Detect which cell encompasses the target text, then output its [x, y] center coordinate. 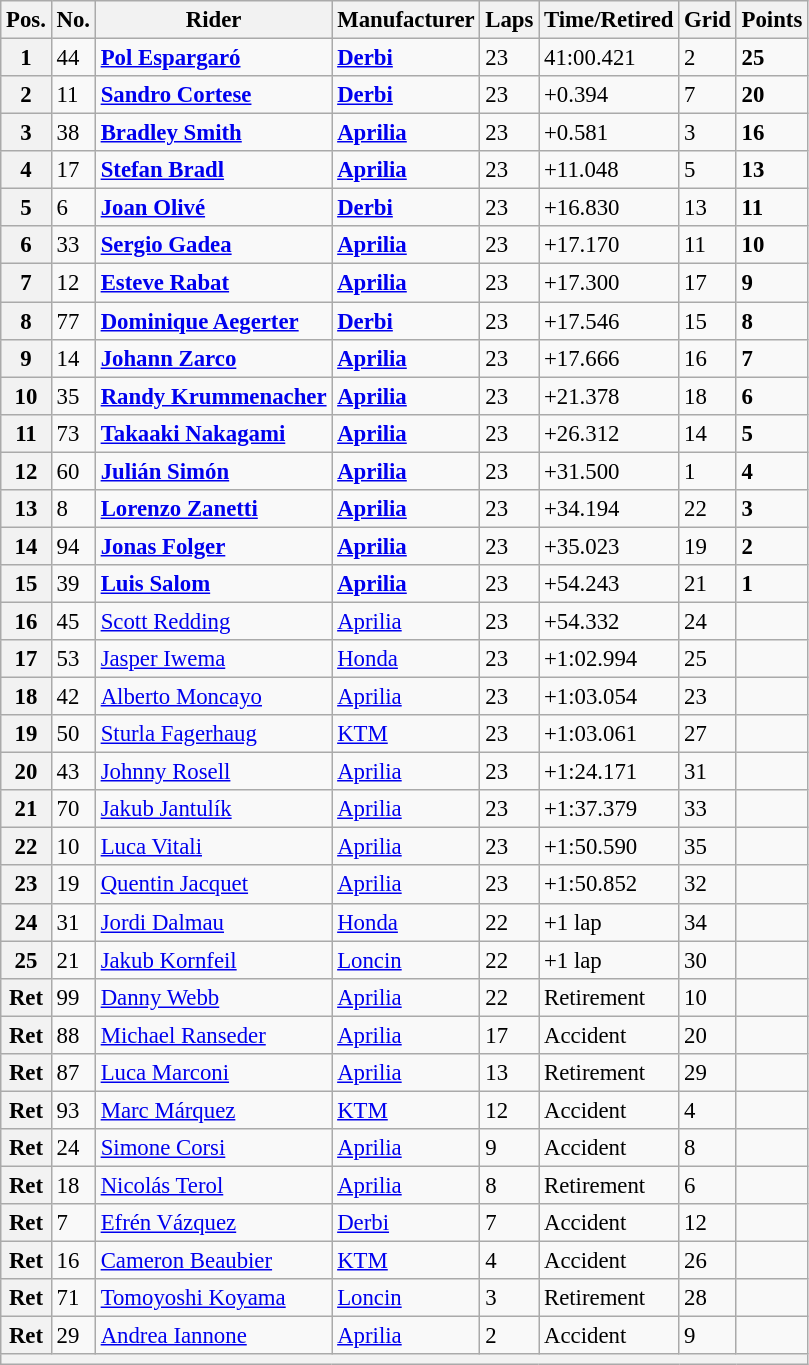
+0.581 [609, 133]
28 [708, 1298]
+11.048 [609, 170]
71 [73, 1298]
Tomoyoshi Koyama [214, 1298]
50 [73, 734]
+17.546 [609, 321]
Joan Olivé [214, 208]
45 [73, 621]
43 [73, 772]
No. [73, 20]
41:00.421 [609, 58]
Nicolás Terol [214, 1185]
Johnny Rosell [214, 772]
+1:24.171 [609, 772]
34 [708, 922]
39 [73, 584]
Laps [510, 20]
38 [73, 133]
Jasper Iwema [214, 659]
Luca Vitali [214, 847]
Cameron Beaubier [214, 1261]
Jakub Kornfeil [214, 960]
+31.500 [609, 471]
Luis Salom [214, 584]
Manufacturer [406, 20]
30 [708, 960]
70 [73, 809]
Jordi Dalmau [214, 922]
Johann Zarco [214, 358]
27 [708, 734]
99 [73, 997]
+1:50.852 [609, 885]
88 [73, 1035]
Jonas Folger [214, 546]
Sandro Cortese [214, 95]
+26.312 [609, 433]
Michael Ranseder [214, 1035]
+17.170 [609, 245]
Alberto Moncayo [214, 697]
+1:50.590 [609, 847]
53 [73, 659]
Pos. [26, 20]
73 [73, 433]
+17.666 [609, 358]
Simone Corsi [214, 1148]
Esteve Rabat [214, 283]
Sturla Fagerhaug [214, 734]
Bradley Smith [214, 133]
+35.023 [609, 546]
+1:03.054 [609, 697]
Jakub Jantulík [214, 809]
Points [772, 20]
87 [73, 1073]
Stefan Bradl [214, 170]
Sergio Gadea [214, 245]
+1:02.994 [609, 659]
+0.394 [609, 95]
Lorenzo Zanetti [214, 509]
Grid [708, 20]
Efrén Vázquez [214, 1223]
Marc Márquez [214, 1110]
+21.378 [609, 396]
Pol Espargaró [214, 58]
+1:37.379 [609, 809]
Dominique Aegerter [214, 321]
32 [708, 885]
26 [708, 1261]
94 [73, 546]
Randy Krummenacher [214, 396]
Andrea Iannone [214, 1336]
Takaaki Nakagami [214, 433]
42 [73, 697]
Luca Marconi [214, 1073]
Danny Webb [214, 997]
+54.332 [609, 621]
+16.830 [609, 208]
+17.300 [609, 283]
44 [73, 58]
+54.243 [609, 584]
Rider [214, 20]
Time/Retired [609, 20]
Julián Simón [214, 471]
77 [73, 321]
93 [73, 1110]
+34.194 [609, 509]
+1:03.061 [609, 734]
Scott Redding [214, 621]
Quentin Jacquet [214, 885]
60 [73, 471]
